Identify which cell holds the provided text, then report its (X, Y) central coordinate. 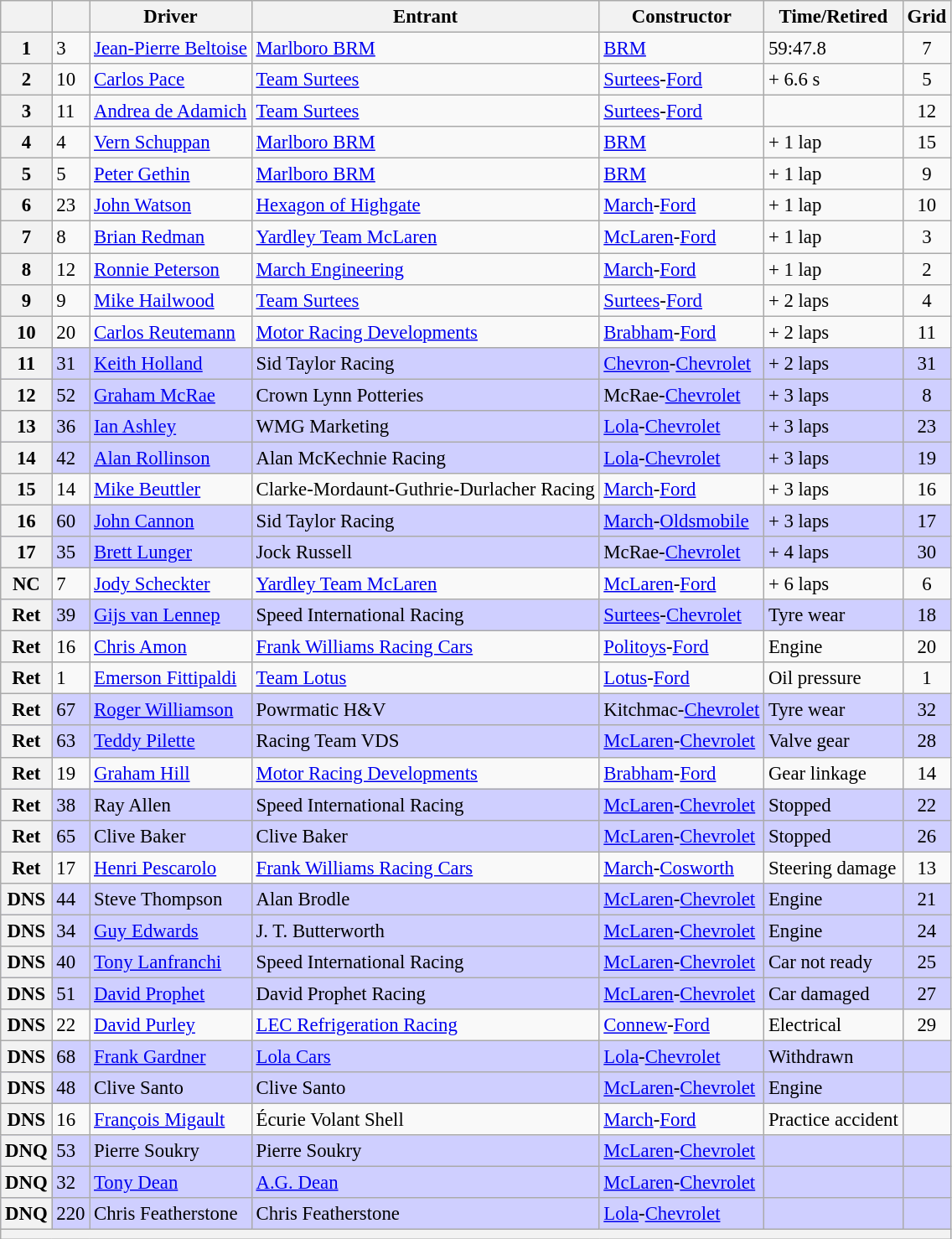
Steering damage (834, 868)
David Purley (171, 1025)
Keith Holland (171, 363)
LEC Refrigeration Racing (426, 1025)
Teddy Pilette (171, 742)
A.G. Dean (426, 1183)
48 (70, 1088)
Time/Retired (834, 17)
Brian Redman (171, 237)
Mike Beuttler (171, 490)
Constructor (682, 17)
Écurie Volant Shell (426, 1120)
Emerson Fittipaldi (171, 678)
Powrmatic H&V (426, 710)
Oil pressure (834, 678)
Kitchmac-Chevrolet (682, 710)
Valve gear (834, 742)
Car not ready (834, 962)
Jean-Pierre Beltoise (171, 49)
67 (70, 710)
26 (927, 836)
Andrea de Adamich (171, 111)
Carlos Pace (171, 80)
March Engineering (426, 269)
25 (927, 962)
Frank Gardner (171, 1057)
NC (27, 584)
18 (927, 615)
28 (927, 742)
Roger Williamson (171, 710)
Mike Hailwood (171, 300)
Lola Cars (426, 1057)
51 (70, 993)
Alan Brodle (426, 899)
Ray Allen (171, 805)
Connew-Ford (682, 1025)
Graham McRae (171, 395)
J. T. Butterworth (426, 931)
220 (70, 1215)
Grid (927, 17)
38 (70, 805)
Carlos Reutemann (171, 332)
David Prophet (171, 993)
Graham Hill (171, 773)
Vern Schuppan (171, 143)
+ 6.6 s (834, 80)
Alan Rollinson (171, 458)
WMG Marketing (426, 427)
42 (70, 458)
35 (70, 552)
53 (70, 1151)
John Watson (171, 205)
Henri Pescarolo (171, 868)
Gijs van Lennep (171, 615)
24 (927, 931)
Racing Team VDS (426, 742)
Guy Edwards (171, 931)
Clarke-Mordaunt-Guthrie-Durlacher Racing (426, 490)
30 (927, 552)
59:47.8 (834, 49)
Politoys-Ford (682, 647)
21 (927, 899)
34 (70, 931)
Gear linkage (834, 773)
60 (70, 521)
63 (70, 742)
Practice accident (834, 1120)
Tony Lanfranchi (171, 962)
Brett Lunger (171, 552)
Hexagon of Highgate (426, 205)
Peter Gethin (171, 174)
March-Oldsmobile (682, 521)
52 (70, 395)
Electrical (834, 1025)
François Migault (171, 1120)
Lotus-Ford (682, 678)
+ 4 laps (834, 552)
39 (70, 615)
Chevron-Chevrolet (682, 363)
29 (927, 1025)
Tony Dean (171, 1183)
65 (70, 836)
44 (70, 899)
John Cannon (171, 521)
27 (927, 993)
Car damaged (834, 993)
Team Lotus (426, 678)
Chris Amon (171, 647)
+ 6 laps (834, 584)
36 (70, 427)
Ronnie Peterson (171, 269)
Entrant (426, 17)
Ian Ashley (171, 427)
40 (70, 962)
Crown Lynn Potteries (426, 395)
68 (70, 1057)
Driver (171, 17)
Jock Russell (426, 552)
Jody Scheckter (171, 584)
Alan McKechnie Racing (426, 458)
Withdrawn (834, 1057)
March-Cosworth (682, 868)
David Prophet Racing (426, 993)
Steve Thompson (171, 899)
Surtees-Chevrolet (682, 615)
